Return the (X, Y) coordinate for the center point of the cell that contains the specified text.  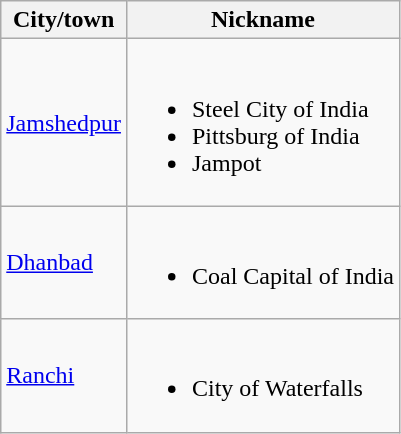
Dhanbad (64, 262)
City/town (64, 20)
Ranchi (64, 376)
Nickname (262, 20)
Steel City of IndiaPittsburg of IndiaJampot (262, 122)
Coal Capital of India (262, 262)
City of Waterfalls (262, 376)
Jamshedpur (64, 122)
